Pinpoint the cell where the given text exists, returning its [X, Y] midpoint coordinate. 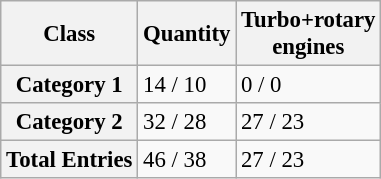
Turbo+rotaryengines [308, 34]
Total Entries [70, 160]
46 / 38 [187, 160]
0 / 0 [308, 85]
14 / 10 [187, 85]
Class [70, 34]
32 / 28 [187, 122]
Category 1 [70, 85]
Quantity [187, 34]
Category 2 [70, 122]
